Scan for the cell matching the given text and deliver its [X, Y] coordinate at center. 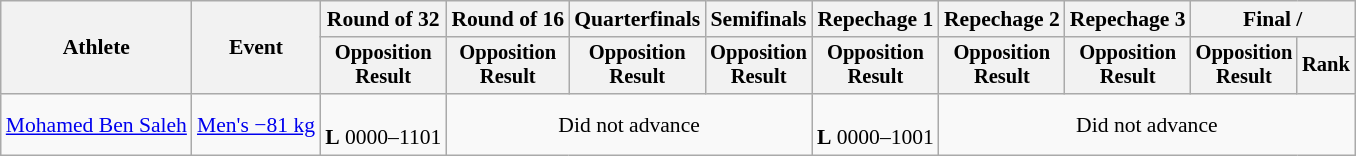
Round of 32 [383, 19]
Mohamed Ben Saleh [96, 124]
Round of 16 [508, 19]
Quarterfinals [637, 19]
L 0000–1001 [876, 124]
Men's −81 kg [256, 124]
Repechage 3 [1128, 19]
Event [256, 48]
Final / [1273, 19]
Athlete [96, 48]
L 0000–1101 [383, 124]
Repechage 1 [876, 19]
Rank [1326, 66]
Semifinals [758, 19]
Repechage 2 [1002, 19]
